Capture the cell that displays the provided text and extract its [x, y] central coordinate. 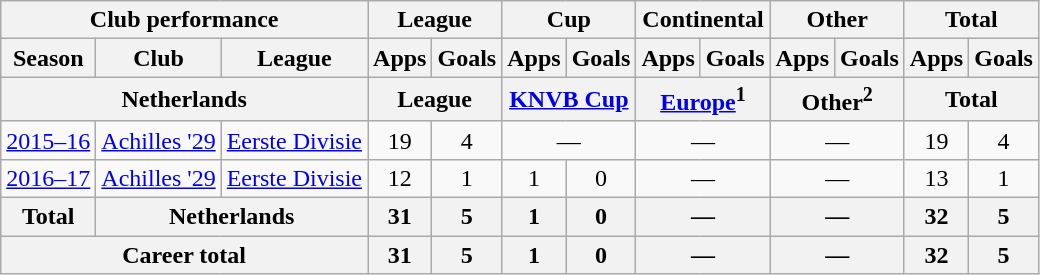
Season [48, 58]
KNVB Cup [569, 100]
2015–16 [48, 140]
Club performance [184, 20]
Europe1 [703, 100]
12 [400, 178]
Other2 [837, 100]
13 [936, 178]
Continental [703, 20]
Career total [184, 255]
Cup [569, 20]
Club [158, 58]
2016–17 [48, 178]
Other [837, 20]
